Return the [x, y] coordinate for the center point of the cell that contains the specified text.  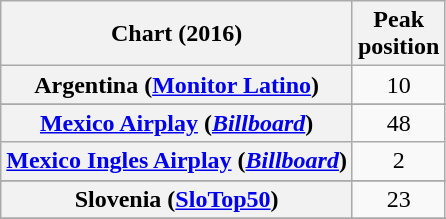
Slovenia (SloTop50) [177, 199]
Peakposition [398, 34]
23 [398, 199]
Chart (2016) [177, 34]
Mexico Airplay (Billboard) [177, 123]
Mexico Ingles Airplay (Billboard) [177, 161]
48 [398, 123]
2 [398, 161]
Argentina (Monitor Latino) [177, 85]
10 [398, 85]
